For the text-containing cell, return its midpoint in (x, y) coordinate format. 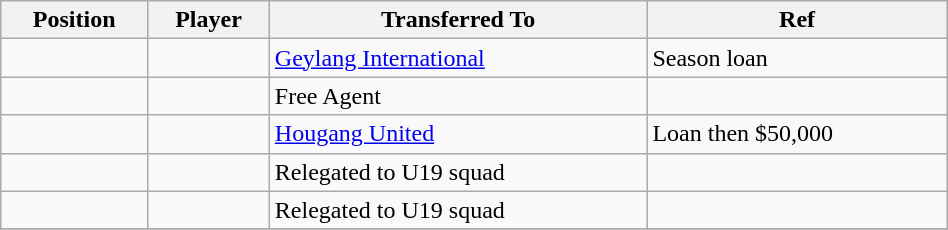
Player (209, 20)
Transferred To (458, 20)
Season loan (797, 58)
Position (74, 20)
Geylang International (458, 58)
Ref (797, 20)
Hougang United (458, 134)
Free Agent (458, 96)
Loan then $50,000 (797, 134)
